Scan for the cell matching the given text and deliver its [X, Y] coordinate at center. 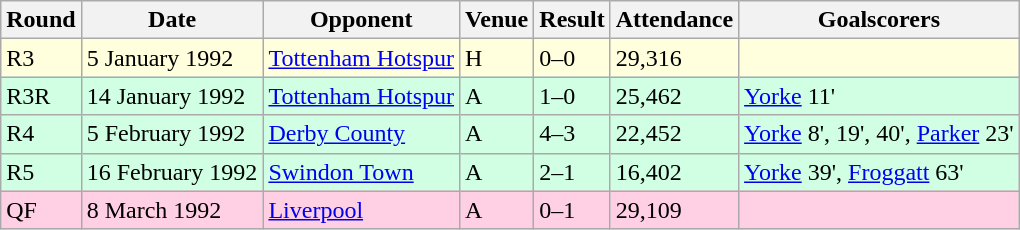
Liverpool [362, 210]
Attendance [674, 20]
R4 [41, 134]
Swindon Town [362, 172]
Venue [497, 20]
R3R [41, 96]
QF [41, 210]
29,316 [674, 58]
25,462 [674, 96]
Yorke 39', Froggatt 63' [880, 172]
Opponent [362, 20]
Derby County [362, 134]
Yorke 11' [880, 96]
14 January 1992 [172, 96]
Date [172, 20]
Round [41, 20]
Goalscorers [880, 20]
8 March 1992 [172, 210]
2–1 [572, 172]
16,402 [674, 172]
5 January 1992 [172, 58]
29,109 [674, 210]
H [497, 58]
4–3 [572, 134]
R5 [41, 172]
Result [572, 20]
22,452 [674, 134]
1–0 [572, 96]
R3 [41, 58]
16 February 1992 [172, 172]
0–1 [572, 210]
5 February 1992 [172, 134]
Yorke 8', 19', 40', Parker 23' [880, 134]
0–0 [572, 58]
